Determine the [x, y] coordinate at the center of the cell enclosing the given text.  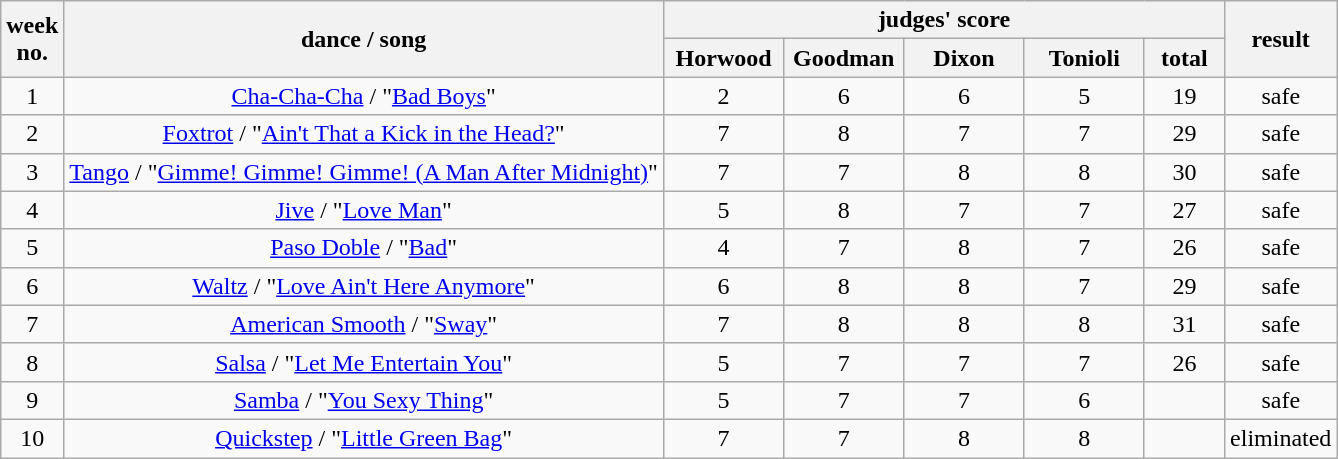
10 [32, 438]
19 [1184, 96]
result [1281, 39]
Cha-Cha-Cha / "Bad Boys" [364, 96]
eliminated [1281, 438]
Salsa / "Let Me Entertain You" [364, 362]
American Smooth / "Sway" [364, 324]
total [1184, 58]
weekno. [32, 39]
Dixon [964, 58]
3 [32, 172]
9 [32, 400]
Quickstep / "Little Green Bag" [364, 438]
1 [32, 96]
Foxtrot / "Ain't That a Kick in the Head?" [364, 134]
Horwood [723, 58]
Goodman [844, 58]
31 [1184, 324]
Paso Doble / "Bad" [364, 248]
judges' score [944, 20]
27 [1184, 210]
dance / song [364, 39]
Waltz / "Love Ain't Here Anymore" [364, 286]
30 [1184, 172]
Tango / "Gimme! Gimme! Gimme! (A Man After Midnight)" [364, 172]
Samba / "You Sexy Thing" [364, 400]
Tonioli [1084, 58]
Jive / "Love Man" [364, 210]
